For the text-containing cell, return its midpoint in [x, y] coordinate format. 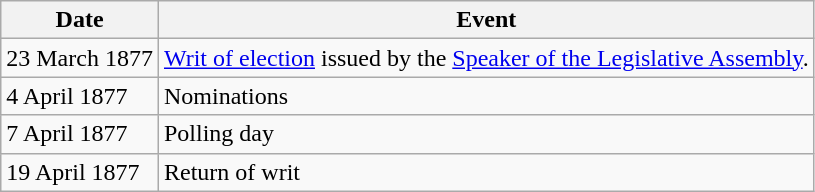
Writ of election issued by the Speaker of the Legislative Assembly. [486, 58]
Nominations [486, 96]
Polling day [486, 134]
19 April 1877 [80, 172]
Event [486, 20]
7 April 1877 [80, 134]
Date [80, 20]
4 April 1877 [80, 96]
Return of writ [486, 172]
23 March 1877 [80, 58]
